From the cell containing the given text, extract its center point as (X, Y) coordinate. 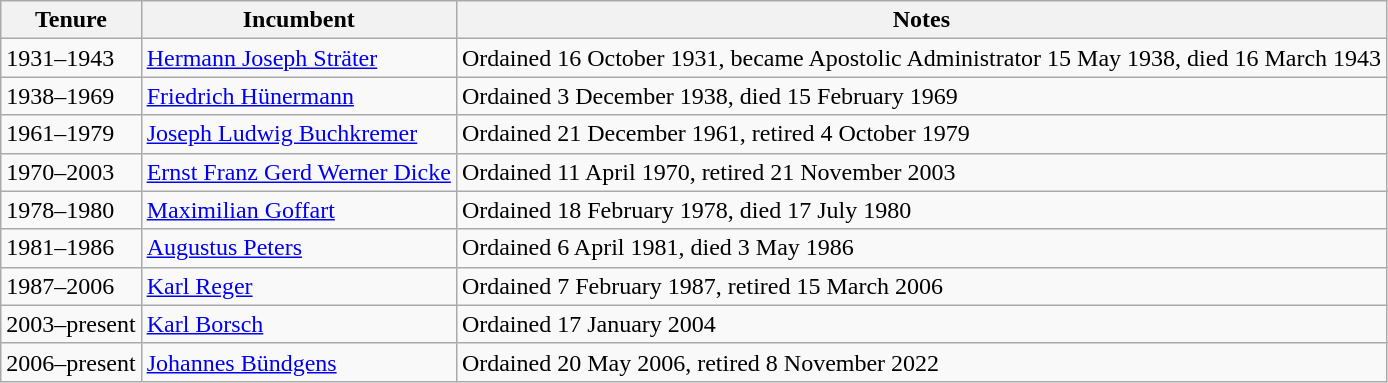
1978–1980 (71, 210)
Ernst Franz Gerd Werner Dicke (298, 172)
Ordained 20 May 2006, retired 8 November 2022 (921, 362)
Maximilian Goffart (298, 210)
Augustus Peters (298, 248)
1981–1986 (71, 248)
1961–1979 (71, 134)
Ordained 6 April 1981, died 3 May 1986 (921, 248)
Friedrich Hünermann (298, 96)
1938–1969 (71, 96)
Notes (921, 20)
Ordained 17 January 2004 (921, 324)
Ordained 7 February 1987, retired 15 March 2006 (921, 286)
Ordained 16 October 1931, became Apostolic Administrator 15 May 1938, died 16 March 1943 (921, 58)
2003–present (71, 324)
Tenure (71, 20)
Ordained 18 February 1978, died 17 July 1980 (921, 210)
Hermann Joseph Sträter (298, 58)
Karl Borsch (298, 324)
Incumbent (298, 20)
1987–2006 (71, 286)
1970–2003 (71, 172)
Johannes Bündgens (298, 362)
Ordained 11 April 1970, retired 21 November 2003 (921, 172)
Karl Reger (298, 286)
Joseph Ludwig Buchkremer (298, 134)
1931–1943 (71, 58)
Ordained 3 December 1938, died 15 February 1969 (921, 96)
2006–present (71, 362)
Ordained 21 December 1961, retired 4 October 1979 (921, 134)
